Locate the cell with the specified text and output its [x, y] center coordinate. 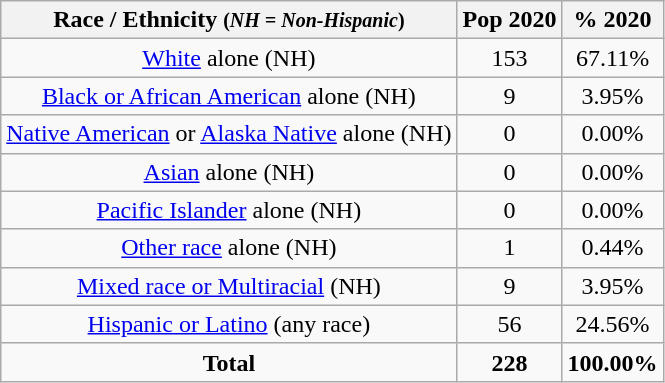
Pop 2020 [510, 20]
228 [510, 362]
Hispanic or Latino (any race) [229, 324]
Black or African American alone (NH) [229, 96]
% 2020 [612, 20]
White alone (NH) [229, 58]
Asian alone (NH) [229, 172]
0.44% [612, 248]
24.56% [612, 324]
100.00% [612, 362]
Pacific Islander alone (NH) [229, 210]
Total [229, 362]
Native American or Alaska Native alone (NH) [229, 134]
56 [510, 324]
Mixed race or Multiracial (NH) [229, 286]
Other race alone (NH) [229, 248]
1 [510, 248]
Race / Ethnicity (NH = Non-Hispanic) [229, 20]
153 [510, 58]
67.11% [612, 58]
